Pinpoint the cell where the given text exists, returning its [X, Y] midpoint coordinate. 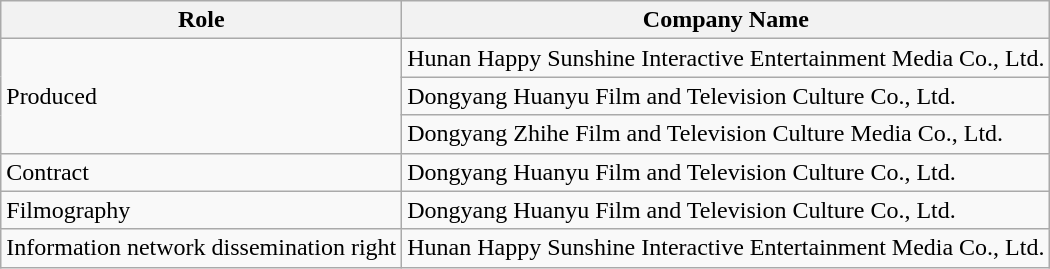
Filmography [202, 210]
Information network dissemination right [202, 248]
Company Name [726, 20]
Dongyang Zhihe Film and Television Culture Media Co., Ltd. [726, 134]
Role [202, 20]
Produced [202, 96]
Contract [202, 172]
